Locate the cell with the specified text and output its (X, Y) center coordinate. 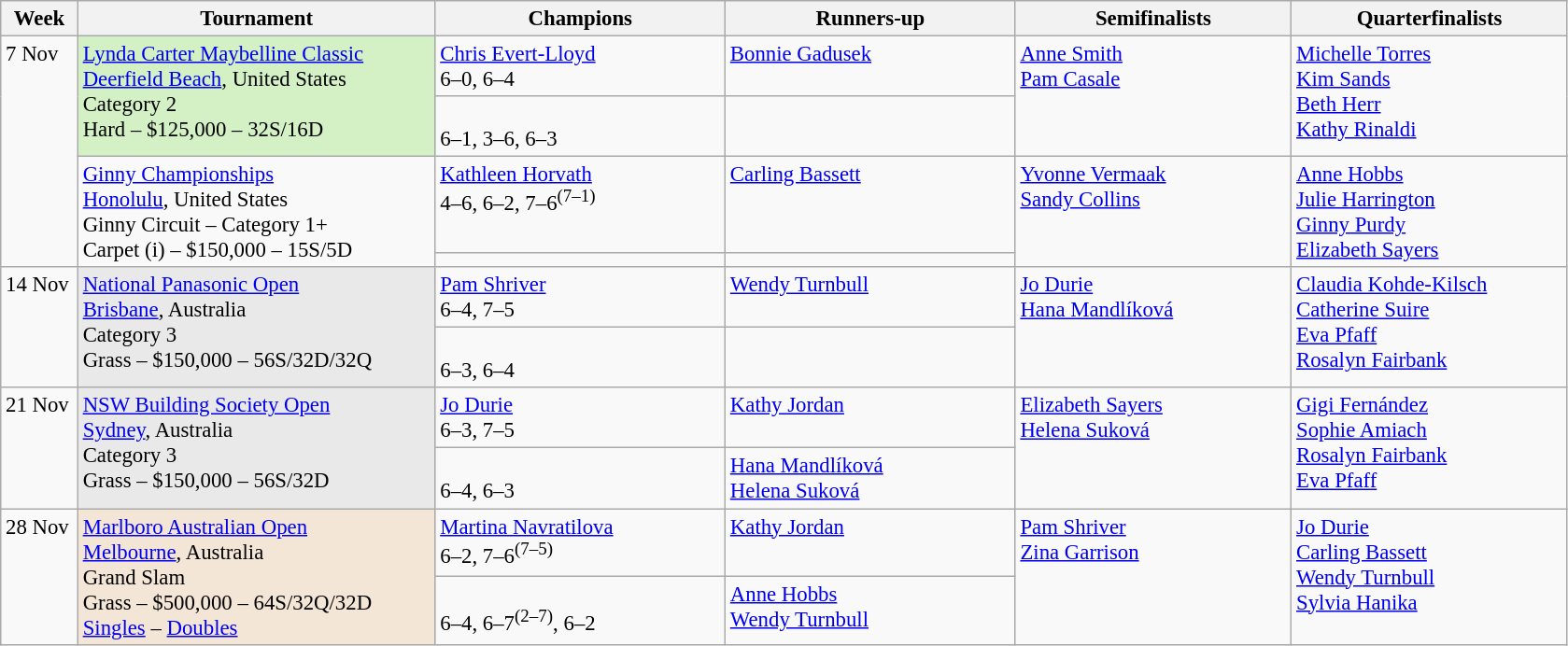
Carling Bassett (870, 205)
NSW Building Society Open Sydney, Australia Category 3 Grass – $150,000 – 56S/32D (256, 448)
Chris Evert-Lloyd 6–0, 6–4 (581, 67)
Ginny Championships Honolulu, United States Ginny Circuit – Category 1+ Carpet (i) – $150,000 – 15S/5D (256, 213)
6–1, 3–6, 6–3 (581, 127)
Anne Hobbs Julie Harrington Ginny Purdy Elizabeth Sayers (1430, 213)
Jo Durie Carling Bassett Wendy Turnbull Sylvia Hanika (1430, 577)
Pam Shriver 6–4, 7–5 (581, 297)
Martina Navratilova 6–2, 7–6(7–5) (581, 543)
Anne Hobbs Wendy Turnbull (870, 611)
21 Nov (39, 448)
Week (39, 19)
Marlboro Australian Open Melbourne, Australia Grand SlamGrass – $500,000 – 64S/32Q/32D Singles – Doubles (256, 577)
Jo Durie 6–3, 7–5 (581, 418)
Kathleen Horvath 4–6, 6–2, 7–6(7–1) (581, 205)
Bonnie Gadusek (870, 67)
Hana Mandlíková Helena Suková (870, 478)
Tournament (256, 19)
6–3, 6–4 (581, 358)
Michelle Torres Kim Sands Beth Herr Kathy Rinaldi (1430, 97)
28 Nov (39, 577)
Champions (581, 19)
6–4, 6–7(2–7), 6–2 (581, 611)
Jo Durie Hana Mandlíková (1153, 327)
Elizabeth Sayers Helena Suková (1153, 448)
Semifinalists (1153, 19)
Pam Shriver Zina Garrison (1153, 577)
Quarterfinalists (1430, 19)
14 Nov (39, 327)
6–4, 6–3 (581, 478)
7 Nov (39, 152)
Yvonne Vermaak Sandy Collins (1153, 213)
Anne Smith Pam Casale (1153, 97)
Lynda Carter Maybelline Classic Deerfield Beach, United States Category 2 Hard – $125,000 – 32S/16D (256, 97)
Claudia Kohde-Kilsch Catherine Suire Eva Pfaff Rosalyn Fairbank (1430, 327)
National Panasonic Open Brisbane, Australia Category 3 Grass – $150,000 – 56S/32D/32Q (256, 327)
Gigi Fernández Sophie Amiach Rosalyn Fairbank Eva Pfaff (1430, 448)
Runners-up (870, 19)
Wendy Turnbull (870, 297)
